Scan for the cell matching the given text and deliver its [x, y] coordinate at center. 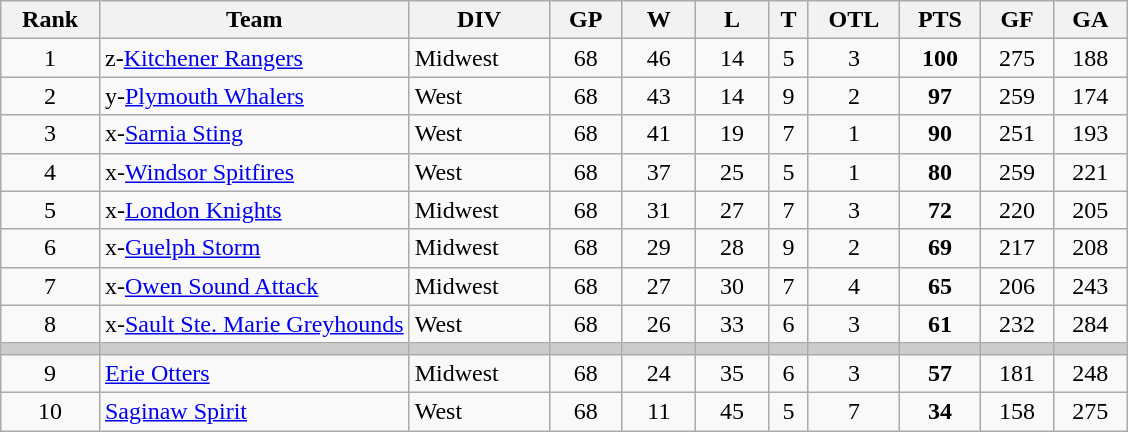
35 [732, 373]
x-Sarnia Sting [254, 134]
248 [1090, 373]
25 [732, 172]
OTL [854, 20]
188 [1090, 58]
y-Plymouth Whalers [254, 96]
x-London Knights [254, 210]
72 [940, 210]
33 [732, 324]
L [732, 20]
W [658, 20]
34 [940, 411]
43 [658, 96]
24 [658, 373]
97 [940, 96]
45 [732, 411]
221 [1090, 172]
T [789, 20]
65 [940, 286]
205 [1090, 210]
80 [940, 172]
Team [254, 20]
GA [1090, 20]
DIV [479, 20]
31 [658, 210]
284 [1090, 324]
z-Kitchener Rangers [254, 58]
251 [1016, 134]
57 [940, 373]
28 [732, 248]
41 [658, 134]
PTS [940, 20]
x-Guelph Storm [254, 248]
29 [658, 248]
100 [940, 58]
26 [658, 324]
19 [732, 134]
10 [50, 411]
Erie Otters [254, 373]
174 [1090, 96]
217 [1016, 248]
30 [732, 286]
Saginaw Spirit [254, 411]
8 [50, 324]
90 [940, 134]
Rank [50, 20]
206 [1016, 286]
243 [1090, 286]
x-Windsor Spitfires [254, 172]
x-Owen Sound Attack [254, 286]
220 [1016, 210]
GP [586, 20]
232 [1016, 324]
GF [1016, 20]
46 [658, 58]
61 [940, 324]
181 [1016, 373]
x-Sault Ste. Marie Greyhounds [254, 324]
37 [658, 172]
208 [1090, 248]
158 [1016, 411]
69 [940, 248]
11 [658, 411]
193 [1090, 134]
